From the cell containing the given text, extract its center point as (X, Y) coordinate. 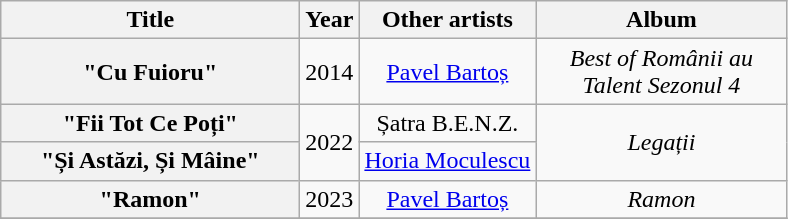
Legații (662, 142)
2023 (330, 199)
"Fii Tot Ce Poți" (150, 123)
Ramon (662, 199)
Other artists (448, 20)
"Și Astăzi, Și Mâine" (150, 161)
Best of Românii au Talent Sezonul 4 (662, 72)
Horia Moculescu (448, 161)
2014 (330, 72)
Title (150, 20)
2022 (330, 142)
Year (330, 20)
"Ramon" (150, 199)
"Cu Fuioru" (150, 72)
Album (662, 20)
Șatra B.E.N.Z. (448, 123)
